From the cell containing the given text, extract its center point as (X, Y) coordinate. 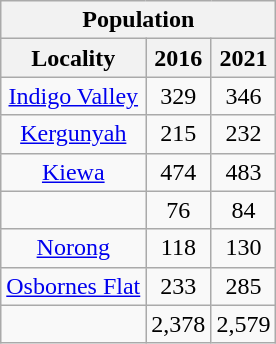
Norong (74, 248)
118 (178, 248)
2016 (178, 58)
2021 (244, 58)
Population (138, 20)
233 (178, 286)
215 (178, 134)
285 (244, 286)
84 (244, 210)
Indigo Valley (74, 96)
2,378 (178, 324)
232 (244, 134)
Osbornes Flat (74, 286)
76 (178, 210)
2,579 (244, 324)
Locality (74, 58)
474 (178, 172)
130 (244, 248)
329 (178, 96)
Kergunyah (74, 134)
346 (244, 96)
Kiewa (74, 172)
483 (244, 172)
